From the cell containing the given text, extract its center point as [x, y] coordinate. 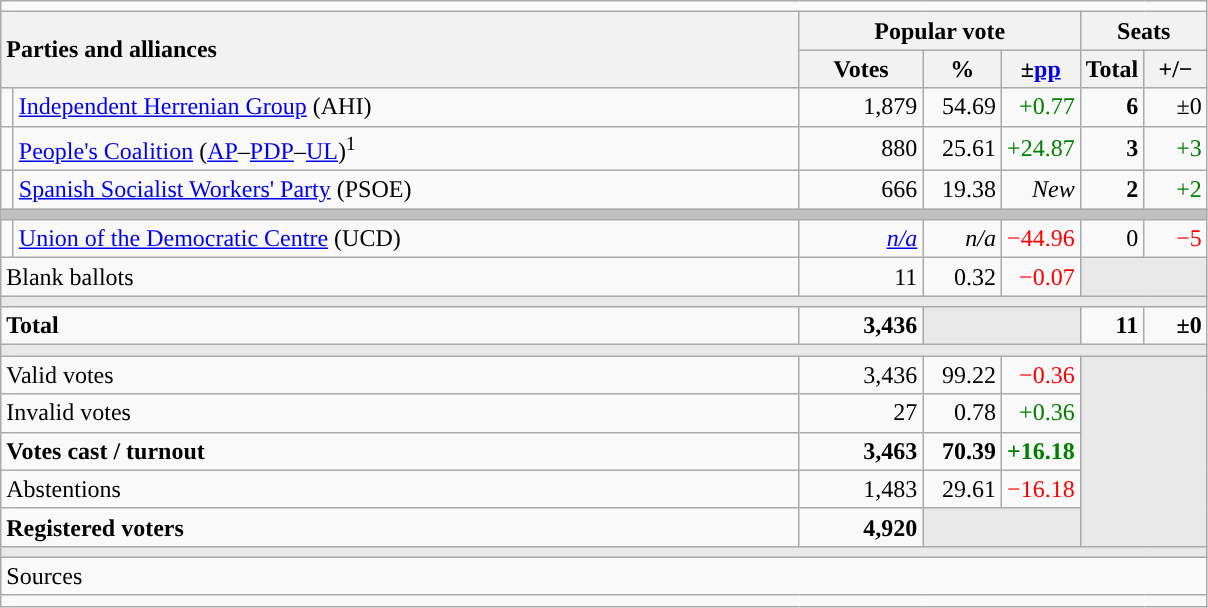
−5 [1176, 239]
Abstentions [400, 489]
Parties and alliances [400, 50]
27 [861, 413]
70.39 [962, 451]
3 [1112, 148]
0.78 [962, 413]
+24.87 [1040, 148]
Independent Herrenian Group (AHI) [406, 107]
0.32 [962, 277]
Seats [1144, 31]
Votes cast / turnout [400, 451]
−0.36 [1040, 375]
880 [861, 148]
2 [1112, 190]
−0.07 [1040, 277]
±pp [1040, 69]
+0.36 [1040, 413]
+/− [1176, 69]
Registered voters [400, 527]
54.69 [962, 107]
Spanish Socialist Workers' Party (PSOE) [406, 190]
1,483 [861, 489]
3,463 [861, 451]
% [962, 69]
Invalid votes [400, 413]
4,920 [861, 527]
99.22 [962, 375]
New [1040, 190]
−44.96 [1040, 239]
0 [1112, 239]
+16.18 [1040, 451]
1,879 [861, 107]
29.61 [962, 489]
Blank ballots [400, 277]
−16.18 [1040, 489]
+2 [1176, 190]
666 [861, 190]
25.61 [962, 148]
19.38 [962, 190]
People's Coalition (AP–PDP–UL)1 [406, 148]
Sources [604, 576]
+0.77 [1040, 107]
Votes [861, 69]
Valid votes [400, 375]
6 [1112, 107]
Popular vote [940, 31]
Union of the Democratic Centre (UCD) [406, 239]
+3 [1176, 148]
